Return the (X, Y) coordinate for the center point of the cell that contains the specified text.  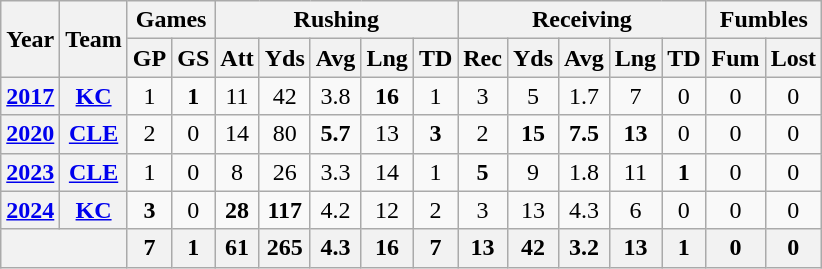
2017 (30, 96)
Year (30, 39)
1.7 (584, 96)
2023 (30, 172)
Games (170, 20)
Fumbles (764, 20)
GS (194, 58)
Lost (793, 58)
12 (387, 210)
Receiving (582, 20)
80 (284, 134)
2020 (30, 134)
6 (635, 210)
Team (94, 39)
Fum (736, 58)
Rushing (336, 20)
15 (532, 134)
Att (237, 58)
26 (284, 172)
2024 (30, 210)
Rec (483, 58)
28 (237, 210)
61 (237, 248)
GP (149, 58)
3.2 (584, 248)
1.8 (584, 172)
265 (284, 248)
3.8 (336, 96)
5.7 (336, 134)
4.2 (336, 210)
7.5 (584, 134)
3.3 (336, 172)
117 (284, 210)
9 (532, 172)
8 (237, 172)
